Pinpoint the cell where the given text exists, returning its [X, Y] midpoint coordinate. 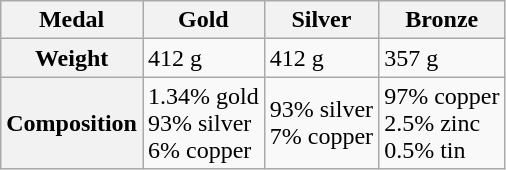
Medal [72, 20]
1.34% gold93% silver6% copper [203, 123]
Bronze [442, 20]
Silver [321, 20]
Composition [72, 123]
Weight [72, 58]
357 g [442, 58]
Gold [203, 20]
97% copper2.5% zinc0.5% tin [442, 123]
93% silver7% copper [321, 123]
